Detect which cell encompasses the target text, then output its (x, y) center coordinate. 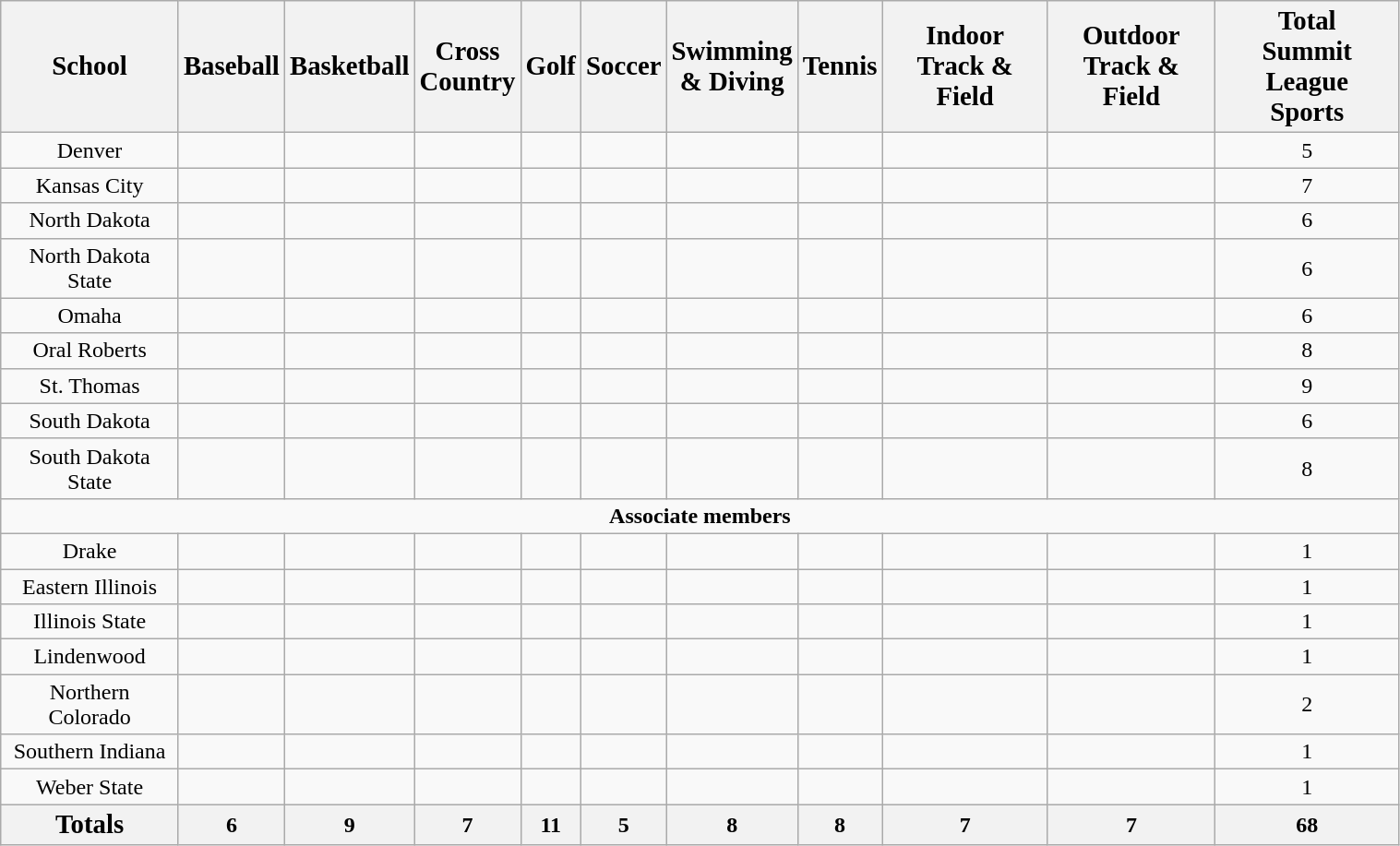
South Dakota (90, 421)
Associate members (700, 516)
North Dakota State (90, 268)
Swimming& Diving (732, 66)
IndoorTrack & Field (965, 66)
Kansas City (90, 185)
Baseball (231, 66)
Eastern Illinois (90, 586)
Lindenwood (90, 657)
OutdoorTrack & Field (1131, 66)
Omaha (90, 316)
CrossCountry (467, 66)
Golf (550, 66)
North Dakota (90, 220)
TotalSummit League Sports (1307, 66)
Northern Colorado (90, 705)
68 (1307, 825)
2 (1307, 705)
Totals (90, 825)
Weber State (90, 787)
St. Thomas (90, 386)
Oral Roberts (90, 351)
School (90, 66)
Denver (90, 150)
Tennis (840, 66)
11 (550, 825)
South Dakota State (90, 469)
Soccer (624, 66)
Illinois State (90, 622)
Drake (90, 551)
Southern Indiana (90, 752)
Basketball (349, 66)
